Scan for the cell matching the given text and deliver its (X, Y) coordinate at center. 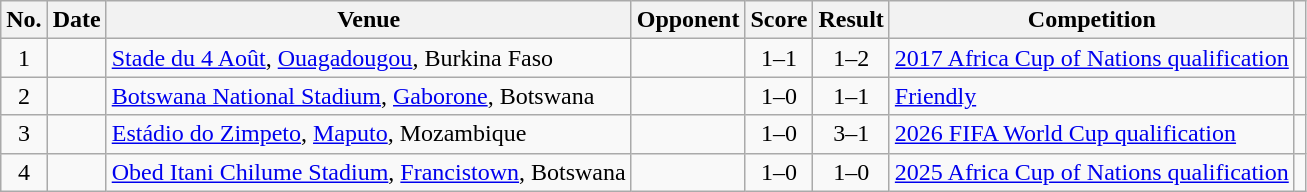
2025 Africa Cup of Nations qualification (1092, 172)
2026 FIFA World Cup qualification (1092, 134)
Botswana National Stadium, Gaborone, Botswana (368, 96)
1–2 (851, 58)
Stade du 4 Août, Ouagadougou, Burkina Faso (368, 58)
Score (779, 20)
Date (76, 20)
3–1 (851, 134)
Competition (1092, 20)
Result (851, 20)
Opponent (688, 20)
4 (24, 172)
2017 Africa Cup of Nations qualification (1092, 58)
2 (24, 96)
No. (24, 20)
Friendly (1092, 96)
1 (24, 58)
Venue (368, 20)
3 (24, 134)
Estádio do Zimpeto, Maputo, Mozambique (368, 134)
Obed Itani Chilume Stadium, Francistown, Botswana (368, 172)
